Detect which cell encompasses the target text, then output its [x, y] center coordinate. 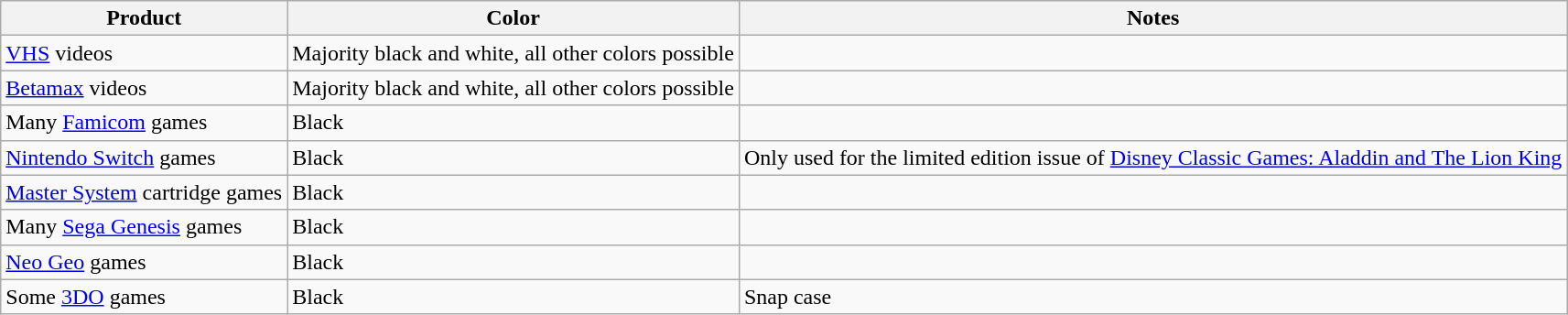
Product [145, 18]
Betamax videos [145, 88]
Master System cartridge games [145, 192]
Only used for the limited edition issue of Disney Classic Games: Aladdin and The Lion King [1152, 157]
Neo Geo games [145, 262]
Many Famicom games [145, 123]
Some 3DO games [145, 297]
Snap case [1152, 297]
Many Sega Genesis games [145, 227]
Notes [1152, 18]
Color [514, 18]
VHS videos [145, 53]
Nintendo Switch games [145, 157]
